From the cell containing the given text, extract its center point as [x, y] coordinate. 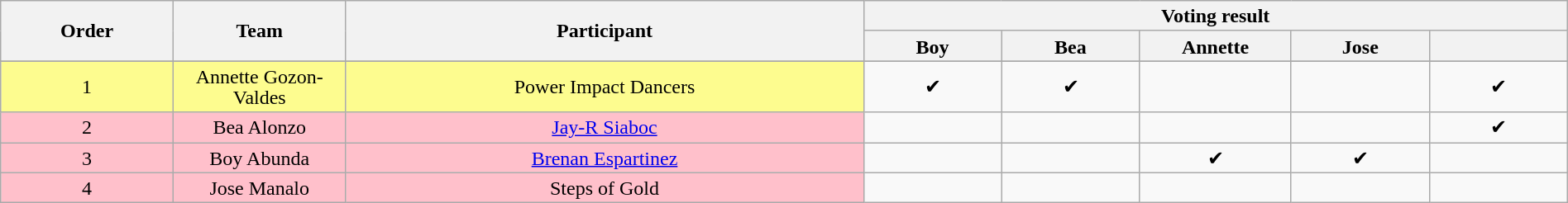
Voting result [1216, 17]
Boy Abunda [260, 157]
Power Impact Dancers [605, 87]
Jose [1360, 46]
Boy [933, 46]
3 [88, 157]
Steps of Gold [605, 188]
4 [88, 188]
Team [260, 31]
Annette [1216, 46]
Brenan Espartinez [605, 157]
2 [88, 127]
Participant [605, 31]
Order [88, 31]
Annette Gozon-Valdes [260, 87]
Jay-R Siaboc [605, 127]
1 [88, 87]
Bea Alonzo [260, 127]
Bea [1070, 46]
Jose Manalo [260, 188]
